Return the (x, y) coordinate for the center point of the cell that contains the specified text.  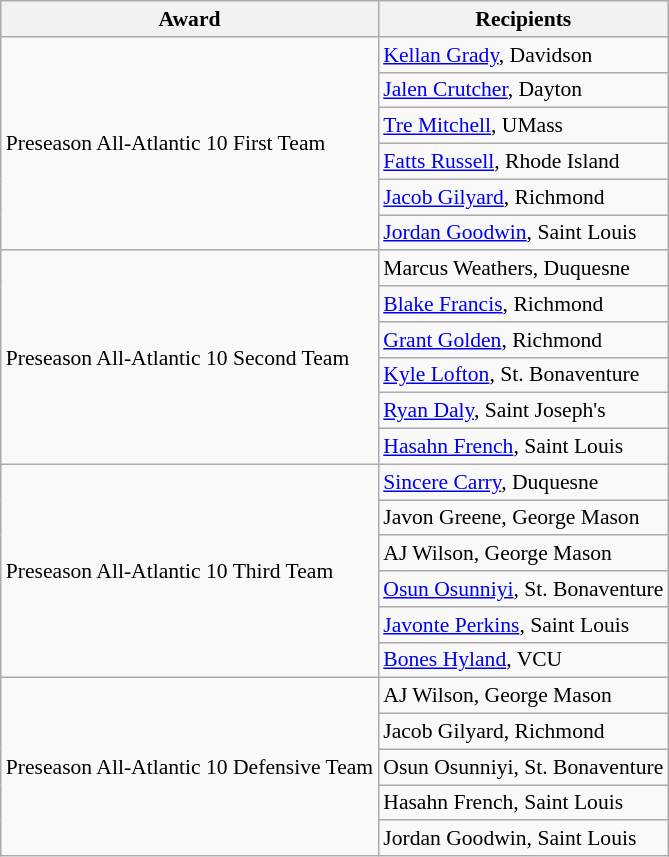
Award (190, 19)
Javon Greene, George Mason (523, 518)
Blake Francis, Richmond (523, 304)
Recipients (523, 19)
Preseason All-Atlantic 10 Third Team (190, 571)
Jalen Crutcher, Dayton (523, 90)
Preseason All-Atlantic 10 First Team (190, 144)
Javonte Perkins, Saint Louis (523, 625)
Ryan Daly, Saint Joseph's (523, 411)
Preseason All-Atlantic 10 Defensive Team (190, 767)
Kellan Grady, Davidson (523, 55)
Kyle Lofton, St. Bonaventure (523, 375)
Tre Mitchell, UMass (523, 126)
Marcus Weathers, Duquesne (523, 269)
Preseason All-Atlantic 10 Second Team (190, 358)
Grant Golden, Richmond (523, 340)
Bones Hyland, VCU (523, 660)
Fatts Russell, Rhode Island (523, 162)
Sincere Carry, Duquesne (523, 482)
